Detect which cell encompasses the target text, then output its (x, y) center coordinate. 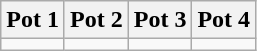
Pot 4 (224, 20)
Pot 3 (160, 20)
Pot 2 (96, 20)
Pot 1 (33, 20)
